Search for the cell housing the specified text and yield its (x, y) center coordinate. 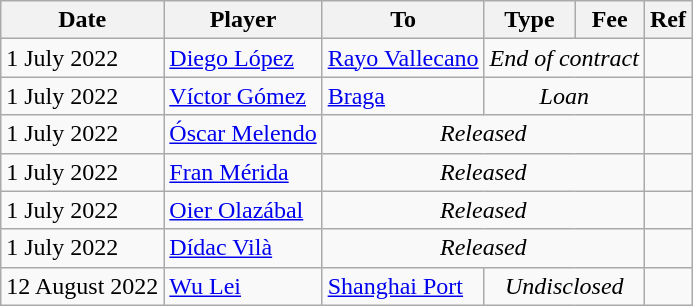
Dídac Vilà (243, 248)
Diego López (243, 58)
To (403, 20)
Oier Olazábal (243, 210)
12 August 2022 (82, 286)
Undisclosed (564, 286)
Fran Mérida (243, 172)
Date (82, 20)
Rayo Vallecano (403, 58)
Víctor Gómez (243, 96)
Fee (610, 20)
Loan (564, 96)
Ref (668, 20)
Type (530, 20)
End of contract (564, 58)
Shanghai Port (403, 286)
Player (243, 20)
Óscar Melendo (243, 134)
Wu Lei (243, 286)
Braga (403, 96)
